Search for the cell housing the specified text and yield its [X, Y] center coordinate. 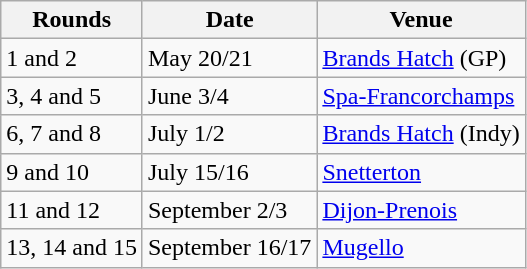
July 15/16 [229, 172]
Mugello [421, 248]
Venue [421, 20]
May 20/21 [229, 58]
Brands Hatch (Indy) [421, 134]
September 16/17 [229, 248]
Brands Hatch (GP) [421, 58]
Snetterton [421, 172]
Rounds [72, 20]
9 and 10 [72, 172]
June 3/4 [229, 96]
Spa-Francorchamps [421, 96]
Date [229, 20]
13, 14 and 15 [72, 248]
6, 7 and 8 [72, 134]
3, 4 and 5 [72, 96]
Dijon-Prenois [421, 210]
September 2/3 [229, 210]
July 1/2 [229, 134]
1 and 2 [72, 58]
11 and 12 [72, 210]
